Pinpoint the cell where the given text exists, returning its (x, y) midpoint coordinate. 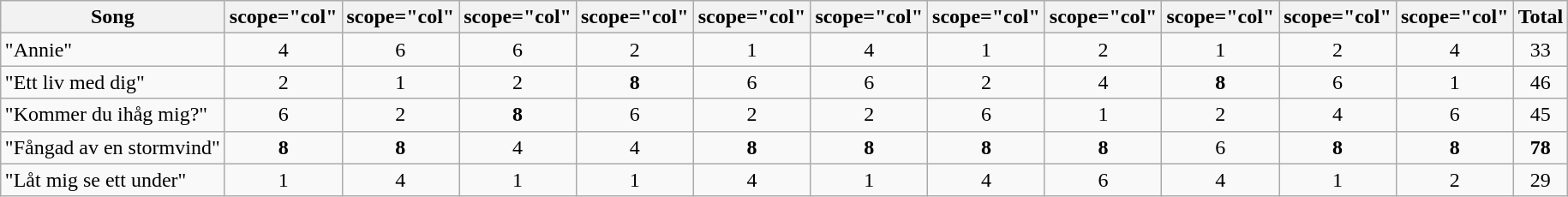
29 (1541, 180)
"Fångad av en stormvind" (112, 147)
"Kommer du ihåg mig?" (112, 115)
45 (1541, 115)
33 (1541, 50)
Total (1541, 17)
78 (1541, 147)
Song (112, 17)
"Ett liv med dig" (112, 82)
46 (1541, 82)
"Låt mig se ett under" (112, 180)
"Annie" (112, 50)
